From the cell containing the given text, extract its center point as (X, Y) coordinate. 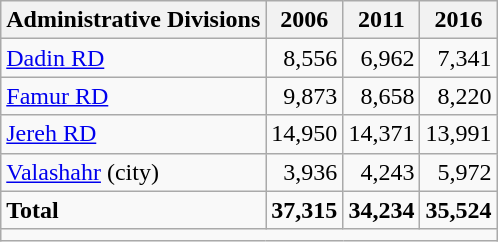
6,962 (382, 58)
14,371 (382, 134)
Total (134, 210)
8,556 (304, 58)
5,972 (458, 172)
Jereh RD (134, 134)
Famur RD (134, 96)
34,234 (382, 210)
8,658 (382, 96)
2011 (382, 20)
7,341 (458, 58)
4,243 (382, 172)
3,936 (304, 172)
35,524 (458, 210)
Valashahr (city) (134, 172)
Administrative Divisions (134, 20)
2016 (458, 20)
14,950 (304, 134)
Dadin RD (134, 58)
37,315 (304, 210)
13,991 (458, 134)
2006 (304, 20)
9,873 (304, 96)
8,220 (458, 96)
